Scan for the cell matching the given text and deliver its [X, Y] coordinate at center. 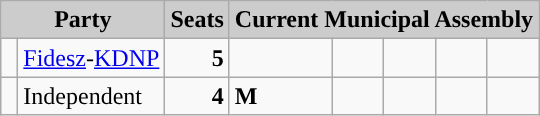
Independent [92, 96]
5 [197, 58]
4 [197, 96]
Party [83, 20]
Seats [197, 20]
M [280, 96]
Current Municipal Assembly [384, 20]
Fidesz-KDNP [92, 58]
